Identify which cell holds the provided text, then report its [x, y] central coordinate. 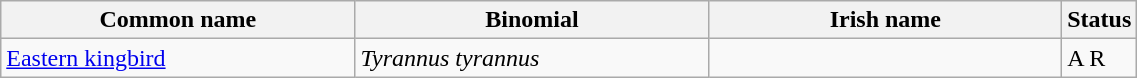
Eastern kingbird [178, 58]
Irish name [886, 20]
Common name [178, 20]
Binomial [532, 20]
Status [1100, 20]
Tyrannus tyrannus [532, 58]
A R [1100, 58]
